Locate the cell with the specified text and output its (X, Y) center coordinate. 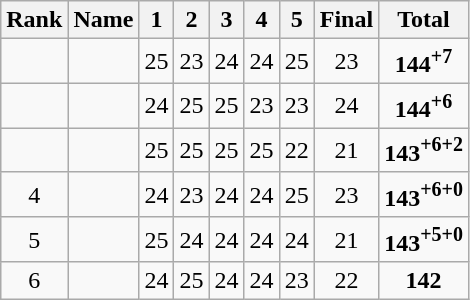
144+7 (424, 62)
144+6 (424, 106)
3 (226, 20)
143+5+0 (424, 240)
143+6+2 (424, 150)
2 (192, 20)
142 (424, 281)
1 (156, 20)
Final (346, 20)
143+6+0 (424, 194)
Name (104, 20)
Rank (34, 20)
6 (34, 281)
Total (424, 20)
